Find where the given text appears and provide that cell's center as (X, Y) coordinate. 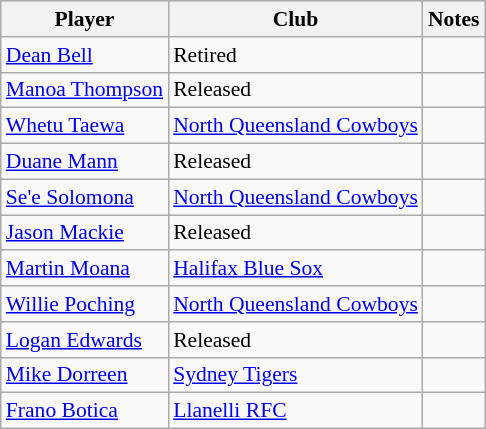
Player (84, 19)
Whetu Taewa (84, 126)
Manoa Thompson (84, 90)
Club (296, 19)
Sydney Tigers (296, 375)
Logan Edwards (84, 340)
Mike Dorreen (84, 375)
Duane Mann (84, 162)
Retired (296, 55)
Notes (454, 19)
Martin Moana (84, 269)
Llanelli RFC (296, 411)
Dean Bell (84, 55)
Se'e Solomona (84, 197)
Jason Mackie (84, 233)
Willie Poching (84, 304)
Frano Botica (84, 411)
Halifax Blue Sox (296, 269)
